For the text-containing cell, return its midpoint in [X, Y] coordinate format. 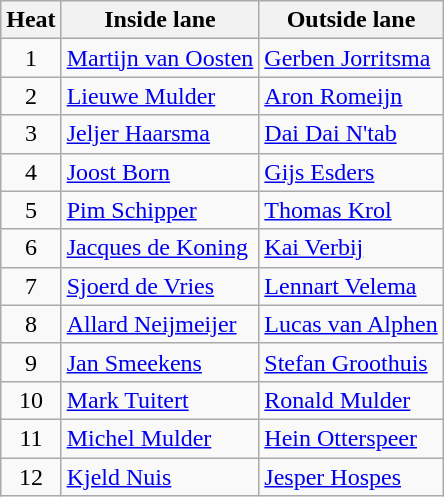
Jesper Hospes [351, 477]
3 [31, 134]
Martijn van Oosten [160, 58]
Joost Born [160, 172]
8 [31, 324]
Kjeld Nuis [160, 477]
Pim Schipper [160, 210]
9 [31, 362]
Outside lane [351, 20]
12 [31, 477]
Stefan Groothuis [351, 362]
4 [31, 172]
Jan Smeekens [160, 362]
Hein Otterspeer [351, 438]
2 [31, 96]
Gerben Jorritsma [351, 58]
6 [31, 248]
Lucas van Alphen [351, 324]
5 [31, 210]
Jeljer Haarsma [160, 134]
Jacques de Koning [160, 248]
Michel Mulder [160, 438]
Mark Tuitert [160, 400]
Aron Romeijn [351, 96]
Inside lane [160, 20]
Lennart Velema [351, 286]
Kai Verbij [351, 248]
Thomas Krol [351, 210]
Ronald Mulder [351, 400]
Heat [31, 20]
11 [31, 438]
Gijs Esders [351, 172]
Dai Dai N'tab [351, 134]
Lieuwe Mulder [160, 96]
Sjoerd de Vries [160, 286]
10 [31, 400]
1 [31, 58]
Allard Neijmeijer [160, 324]
7 [31, 286]
